Provide the [x, y] coordinate of the cell's center where the given text is located.  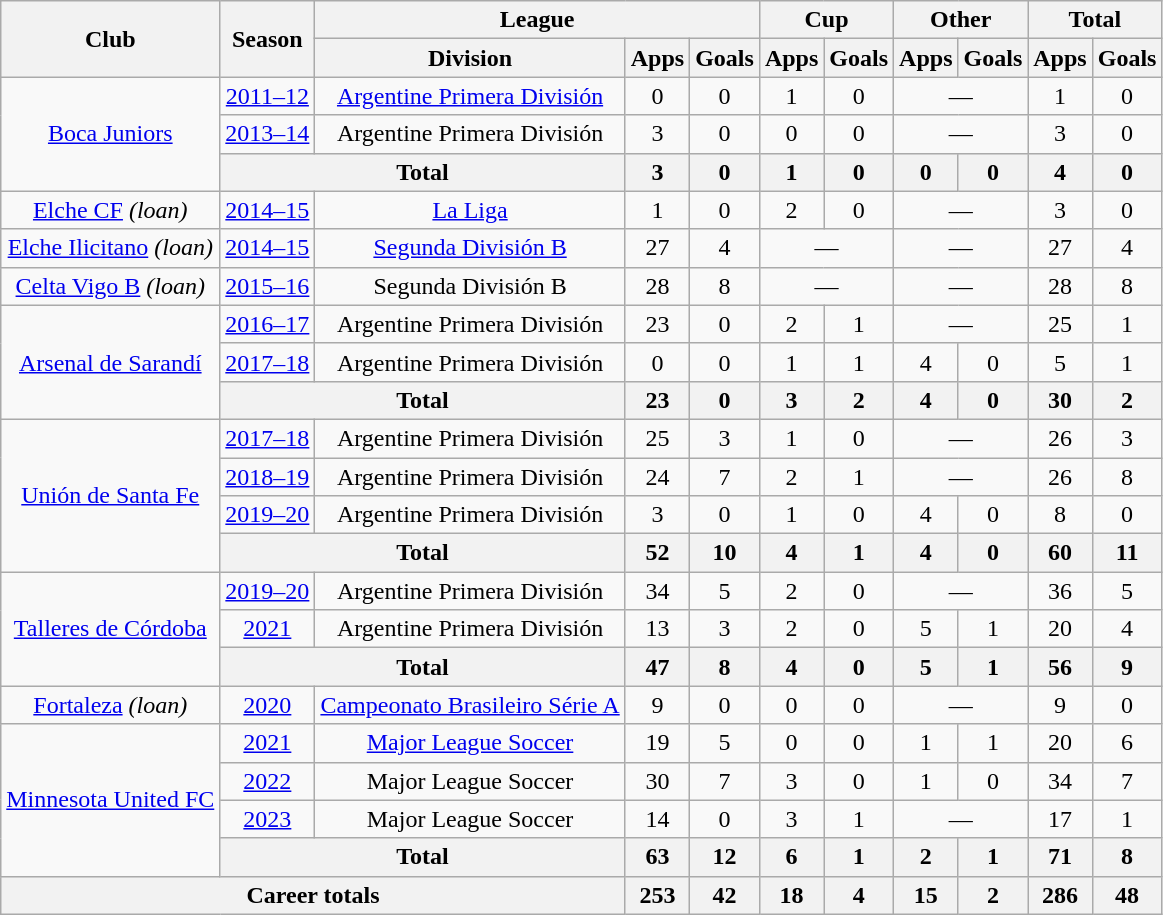
15 [926, 895]
18 [791, 895]
71 [1060, 857]
Elche CF (loan) [110, 210]
2018–19 [268, 477]
Unión de Santa Fe [110, 495]
Minnesota United FC [110, 800]
2011–12 [268, 96]
2023 [268, 819]
10 [725, 553]
Other [961, 20]
2016–17 [268, 324]
Campeonato Brasileiro Série A [470, 705]
2022 [268, 781]
286 [1060, 895]
La Liga [470, 210]
Boca Juniors [110, 134]
36 [1060, 591]
2020 [268, 705]
253 [657, 895]
Elche Ilicitano (loan) [110, 248]
48 [1127, 895]
17 [1060, 819]
Fortaleza (loan) [110, 705]
Season [268, 39]
Talleres de Córdoba [110, 629]
56 [1060, 667]
Career totals [313, 895]
13 [657, 629]
24 [657, 477]
14 [657, 819]
Celta Vigo B (loan) [110, 286]
Club [110, 39]
47 [657, 667]
63 [657, 857]
11 [1127, 553]
12 [725, 857]
2013–14 [268, 134]
Division [470, 58]
19 [657, 743]
42 [725, 895]
Arsenal de Sarandí [110, 362]
2015–16 [268, 286]
52 [657, 553]
Cup [826, 20]
League [538, 20]
60 [1060, 553]
